Identify which cell holds the provided text, then report its (X, Y) central coordinate. 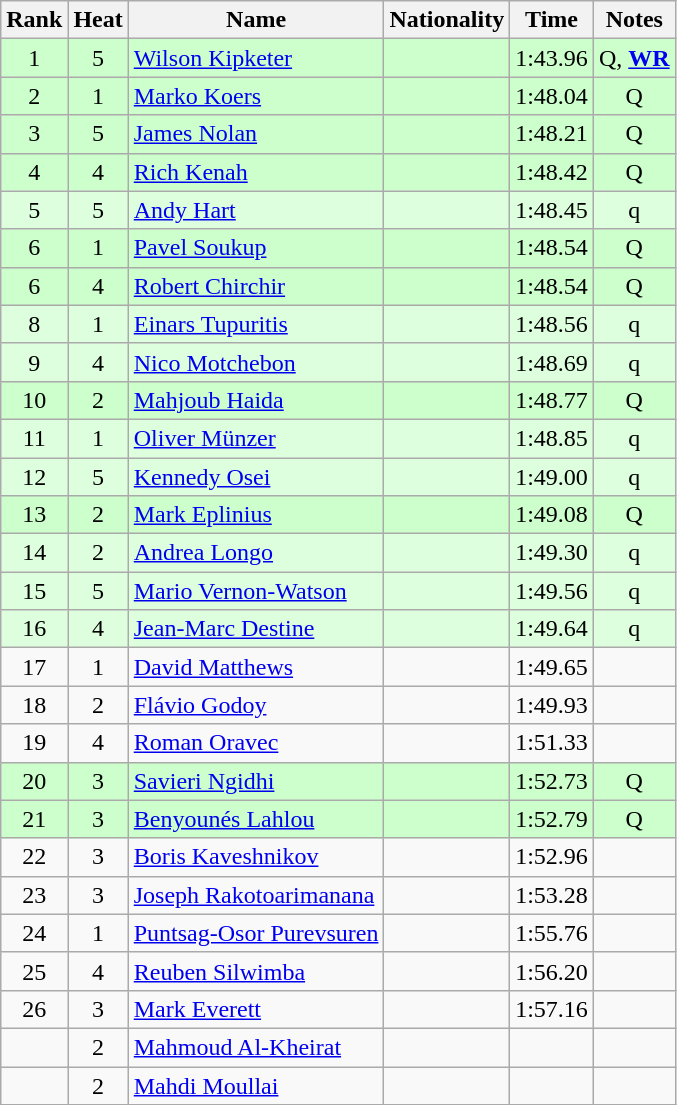
21 (34, 819)
Nationality (447, 20)
1:48.69 (552, 362)
1:48.04 (552, 96)
Heat (98, 20)
1:49.65 (552, 667)
25 (34, 971)
13 (34, 515)
Time (552, 20)
David Matthews (256, 667)
Rank (34, 20)
Andrea Longo (256, 553)
12 (34, 477)
James Nolan (256, 134)
Robert Chirchir (256, 286)
1:49.08 (552, 515)
22 (34, 857)
Wilson Kipketer (256, 58)
Mark Everett (256, 1009)
14 (34, 553)
1:55.76 (552, 933)
1:48.85 (552, 438)
Notes (634, 20)
16 (34, 629)
Marko Koers (256, 96)
8 (34, 324)
1:48.45 (552, 210)
9 (34, 362)
11 (34, 438)
1:57.16 (552, 1009)
Pavel Soukup (256, 248)
23 (34, 895)
1:49.56 (552, 591)
19 (34, 743)
1:49.00 (552, 477)
1:48.77 (552, 400)
Mario Vernon-Watson (256, 591)
Jean-Marc Destine (256, 629)
Reuben Silwimba (256, 971)
Mahjoub Haida (256, 400)
Puntsag-Osor Purevsuren (256, 933)
1:52.73 (552, 781)
18 (34, 705)
1:49.64 (552, 629)
20 (34, 781)
1:52.79 (552, 819)
1:53.28 (552, 895)
1:48.56 (552, 324)
1:48.42 (552, 172)
Benyounés Lahlou (256, 819)
1:52.96 (552, 857)
Mark Eplinius (256, 515)
Rich Kenah (256, 172)
Boris Kaveshnikov (256, 857)
1:49.93 (552, 705)
Flávio Godoy (256, 705)
17 (34, 667)
1:49.30 (552, 553)
15 (34, 591)
Mahdi Moullai (256, 1085)
Q, WR (634, 58)
26 (34, 1009)
Andy Hart (256, 210)
10 (34, 400)
Einars Tupuritis (256, 324)
1:48.21 (552, 134)
Nico Motchebon (256, 362)
1:51.33 (552, 743)
1:43.96 (552, 58)
Kennedy Osei (256, 477)
1:56.20 (552, 971)
Mahmoud Al-Kheirat (256, 1047)
Joseph Rakotoarimanana (256, 895)
Savieri Ngidhi (256, 781)
Roman Oravec (256, 743)
Name (256, 20)
Oliver Münzer (256, 438)
24 (34, 933)
